Detect which cell encompasses the target text, then output its (x, y) center coordinate. 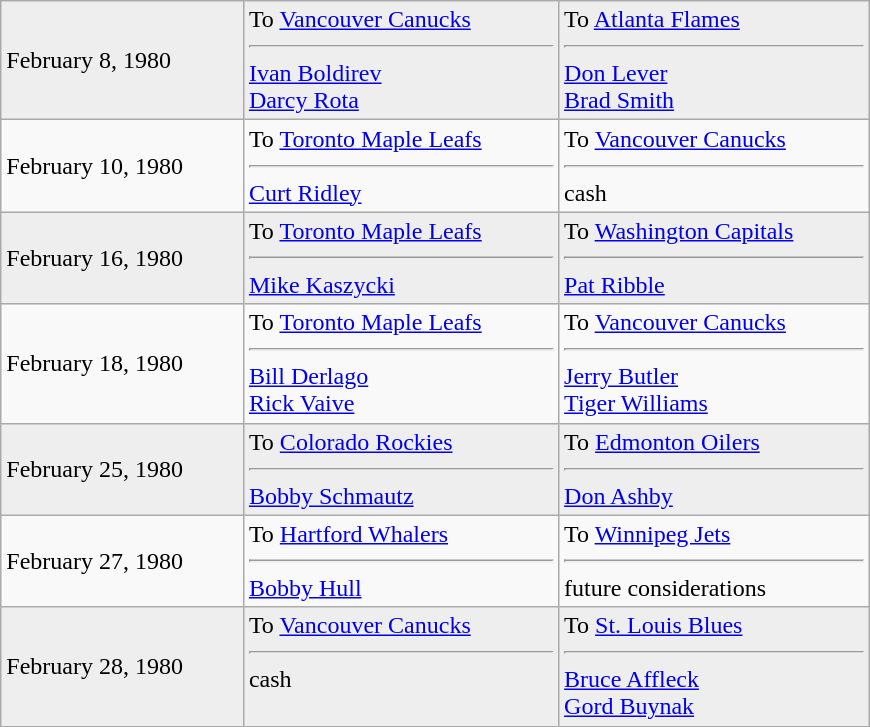
To Toronto Maple LeafsBill DerlagoRick Vaive (400, 364)
February 28, 1980 (122, 666)
To Winnipeg Jetsfuture considerations (714, 561)
To Vancouver CanucksIvan BoldirevDarcy Rota (400, 60)
To Washington CapitalsPat Ribble (714, 258)
To Atlanta FlamesDon LeverBrad Smith (714, 60)
To Vancouver CanucksJerry ButlerTiger Williams (714, 364)
February 18, 1980 (122, 364)
February 27, 1980 (122, 561)
To Toronto Maple LeafsCurt Ridley (400, 166)
To Toronto Maple LeafsMike Kaszycki (400, 258)
To Edmonton OilersDon Ashby (714, 469)
To Colorado RockiesBobby Schmautz (400, 469)
February 16, 1980 (122, 258)
February 25, 1980 (122, 469)
February 10, 1980 (122, 166)
To St. Louis BluesBruce AffleckGord Buynak (714, 666)
To Hartford WhalersBobby Hull (400, 561)
February 8, 1980 (122, 60)
